Pinpoint the cell where the given text exists, returning its [X, Y] midpoint coordinate. 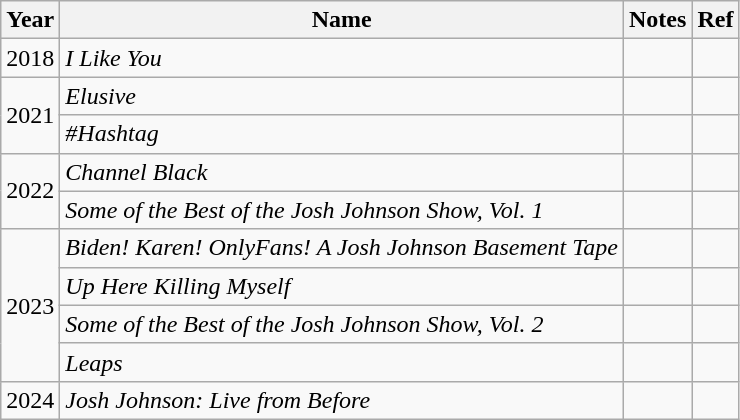
Biden! Karen! OnlyFans! A Josh Johnson Basement Tape [342, 248]
Elusive [342, 96]
Some of the Best of the Josh Johnson Show, Vol. 1 [342, 210]
I Like You [342, 58]
2018 [30, 58]
2022 [30, 191]
Year [30, 20]
2021 [30, 115]
#Hashtag [342, 134]
Some of the Best of the Josh Johnson Show, Vol. 2 [342, 324]
2023 [30, 305]
Josh Johnson: Live from Before [342, 400]
Name [342, 20]
Ref [716, 20]
Up Here Killing Myself [342, 286]
Channel Black [342, 172]
Leaps [342, 362]
2024 [30, 400]
Notes [657, 20]
